Return the [X, Y] coordinate for the center point of the cell that contains the specified text.  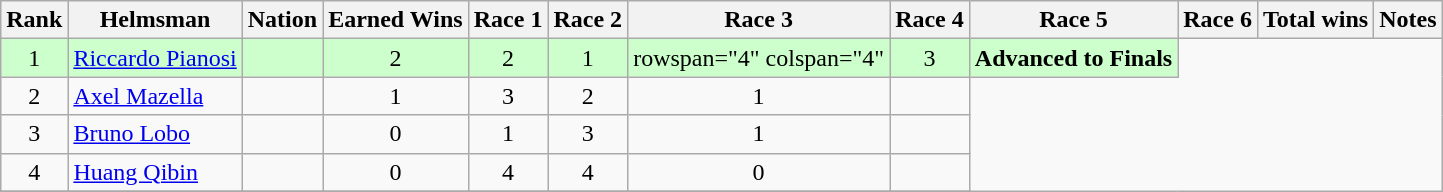
Nation [282, 20]
Race 2 [588, 20]
Notes [1408, 20]
Total wins [1315, 20]
Race 5 [1073, 20]
Earned Wins [396, 20]
Race 3 [759, 20]
Huang Qibin [155, 172]
Race 1 [508, 20]
Race 6 [1218, 20]
Advanced to Finals [1073, 58]
Race 4 [930, 20]
Rank [34, 20]
Helmsman [155, 20]
rowspan="4" colspan="4" [759, 58]
Axel Mazella [155, 96]
Bruno Lobo [155, 134]
Riccardo Pianosi [155, 58]
